Pinpoint the cell where the given text exists, returning its [x, y] midpoint coordinate. 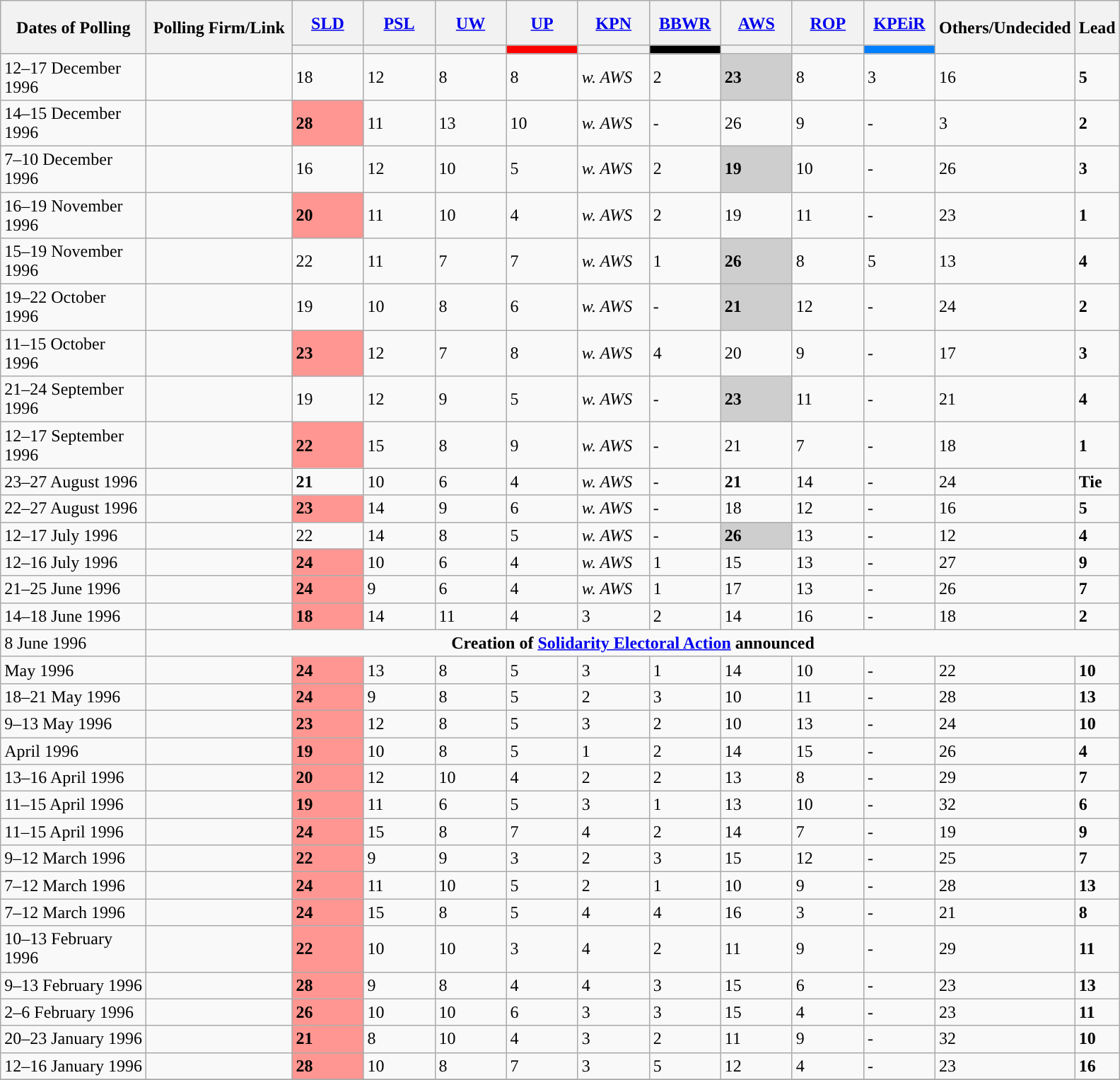
12–16 January 1996 [74, 1066]
Creation of Solidarity Electoral Action announced [633, 643]
8 June 1996 [74, 643]
7–10 December 1996 [74, 168]
21–25 June 1996 [74, 589]
12–17 July 1996 [74, 535]
15–19 November 1996 [74, 262]
27 [1005, 562]
13–16 April 1996 [74, 778]
14–15 December 1996 [74, 123]
12–17 September 1996 [74, 446]
April 1996 [74, 750]
22–27 August 1996 [74, 509]
12–16 July 1996 [74, 562]
KPEiR [899, 23]
SLD [328, 23]
20–23 January 1996 [74, 1039]
11–15 October 1996 [74, 354]
9–12 March 1996 [74, 859]
Dates of Polling [74, 28]
Polling Firm/Link [219, 28]
12–17 December 1996 [74, 76]
19–22 October 1996 [74, 307]
23–27 August 1996 [74, 482]
May 1996 [74, 670]
16–19 November 1996 [74, 215]
KPN [614, 23]
UP [542, 23]
AWS [757, 23]
2–6 February 1996 [74, 1012]
10–13 February 1996 [74, 949]
14–18 June 1996 [74, 616]
Others/Undecided [1005, 28]
Tie [1097, 482]
BBWR [684, 23]
18–21 May 1996 [74, 697]
PSL [399, 23]
9–13 May 1996 [74, 724]
Lead [1097, 28]
UW [471, 23]
21–24 September 1996 [74, 399]
25 [1005, 859]
ROP [827, 23]
9–13 February 1996 [74, 985]
